Pinpoint the cell where the given text exists, returning its (x, y) midpoint coordinate. 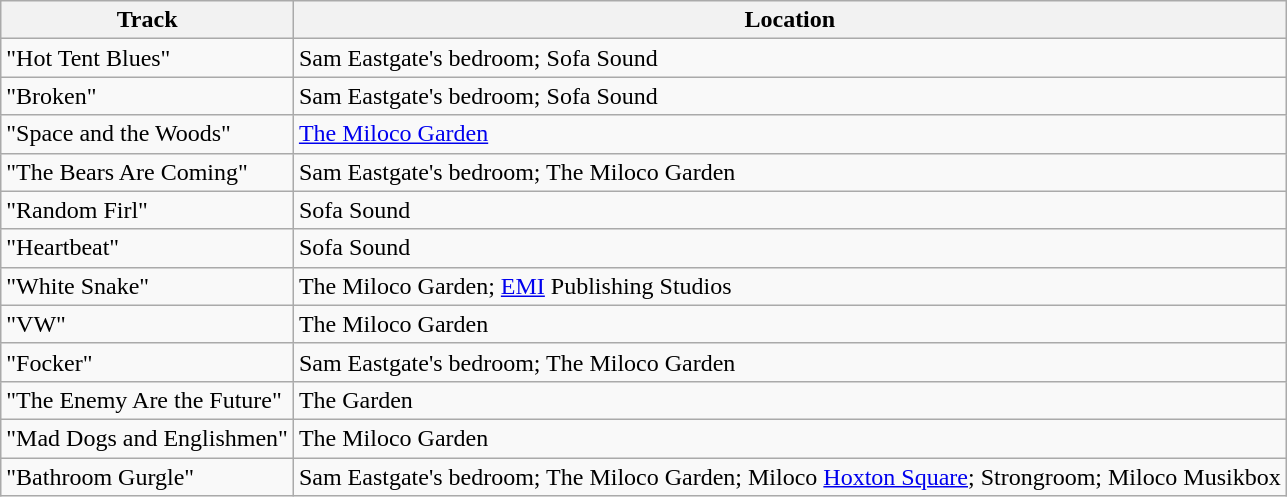
The Garden (790, 400)
"The Enemy Are the Future" (148, 400)
"White Snake" (148, 286)
Sam Eastgate's bedroom; The Miloco Garden; Miloco Hoxton Square; Strongroom; Miloco Musikbox (790, 477)
"Bathroom Gurgle" (148, 477)
The Miloco Garden; EMI Publishing Studios (790, 286)
Track (148, 20)
"Space and the Woods" (148, 134)
"Broken" (148, 96)
"The Bears Are Coming" (148, 172)
"VW" (148, 324)
"Random Firl" (148, 210)
"Heartbeat" (148, 248)
"Focker" (148, 362)
Location (790, 20)
"Hot Tent Blues" (148, 58)
"Mad Dogs and Englishmen" (148, 438)
